Find where the given text appears and provide that cell's center as [x, y] coordinate. 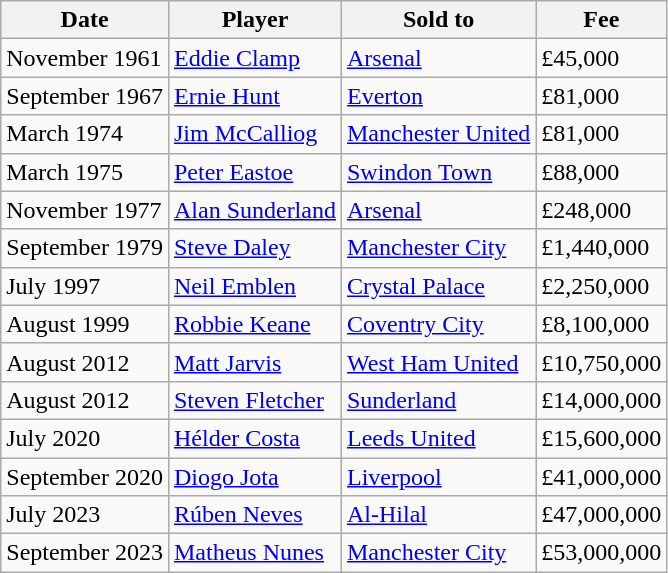
Player [254, 20]
Alan Sunderland [254, 210]
Neil Emblen [254, 286]
Date [85, 20]
July 1997 [85, 286]
Robbie Keane [254, 324]
£41,000,000 [602, 477]
Diogo Jota [254, 477]
Matt Jarvis [254, 362]
Peter Eastoe [254, 172]
March 1975 [85, 172]
£47,000,000 [602, 515]
July 2023 [85, 515]
Leeds United [438, 438]
Swindon Town [438, 172]
Fee [602, 20]
£88,000 [602, 172]
Manchester United [438, 134]
Steven Fletcher [254, 400]
£10,750,000 [602, 362]
Hélder Costa [254, 438]
Everton [438, 96]
Matheus Nunes [254, 553]
£1,440,000 [602, 248]
West Ham United [438, 362]
Sunderland [438, 400]
August 1999 [85, 324]
Liverpool [438, 477]
September 2023 [85, 553]
£248,000 [602, 210]
Rúben Neves [254, 515]
July 2020 [85, 438]
Jim McCalliog [254, 134]
Steve Daley [254, 248]
Eddie Clamp [254, 58]
£2,250,000 [602, 286]
£45,000 [602, 58]
March 1974 [85, 134]
Sold to [438, 20]
November 1977 [85, 210]
September 1967 [85, 96]
£14,000,000 [602, 400]
September 1979 [85, 248]
September 2020 [85, 477]
Crystal Palace [438, 286]
November 1961 [85, 58]
Al-Hilal [438, 515]
£53,000,000 [602, 553]
£15,600,000 [602, 438]
Coventry City [438, 324]
Ernie Hunt [254, 96]
£8,100,000 [602, 324]
